Determine the (X, Y) coordinate at the center of the cell enclosing the given text.  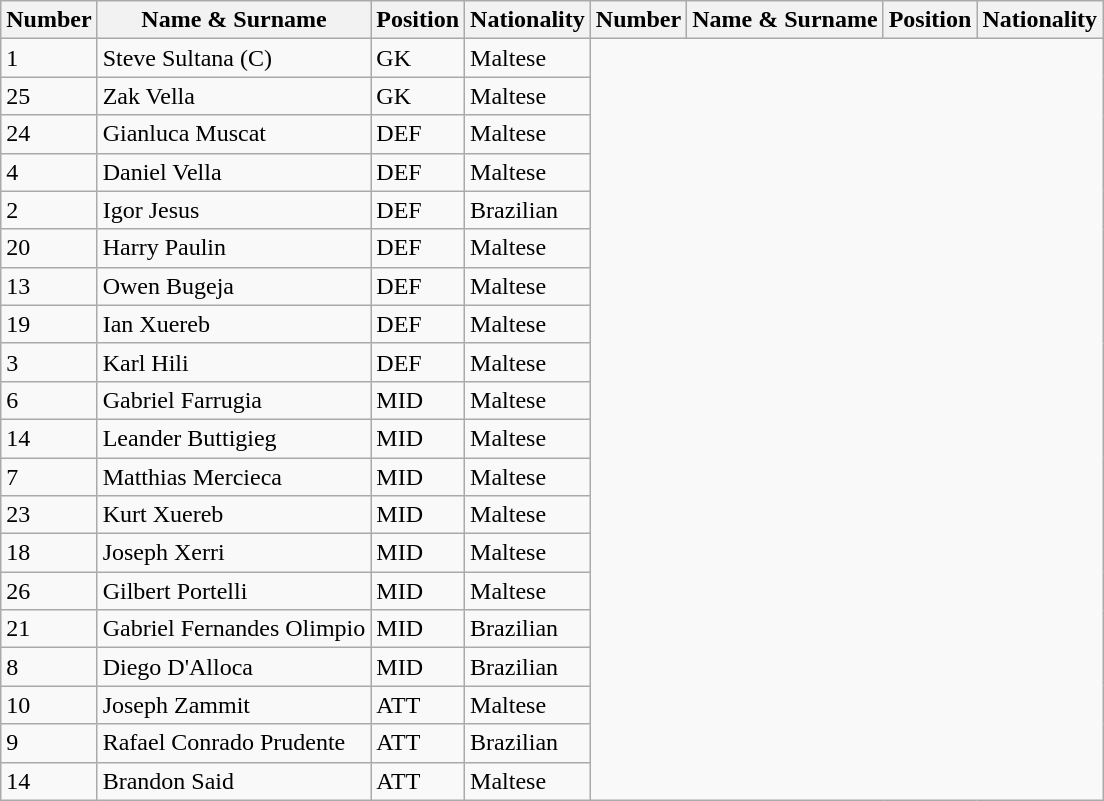
Karl Hili (234, 362)
26 (49, 591)
18 (49, 553)
8 (49, 667)
Ian Xuereb (234, 324)
Gianluca Muscat (234, 134)
Zak Vella (234, 96)
Brandon Said (234, 781)
13 (49, 286)
24 (49, 134)
Igor Jesus (234, 210)
Gabriel Farrugia (234, 400)
20 (49, 248)
Leander Buttigieg (234, 438)
4 (49, 172)
Owen Bugeja (234, 286)
19 (49, 324)
Matthias Mercieca (234, 477)
Joseph Xerri (234, 553)
Steve Sultana (C) (234, 58)
3 (49, 362)
Kurt Xuereb (234, 515)
21 (49, 629)
25 (49, 96)
Gabriel Fernandes Olimpio (234, 629)
Joseph Zammit (234, 705)
9 (49, 743)
1 (49, 58)
23 (49, 515)
10 (49, 705)
Harry Paulin (234, 248)
6 (49, 400)
7 (49, 477)
2 (49, 210)
Daniel Vella (234, 172)
Gilbert Portelli (234, 591)
Rafael Conrado Prudente (234, 743)
Diego D'Alloca (234, 667)
